Find where the given text appears and provide that cell's center as (x, y) coordinate. 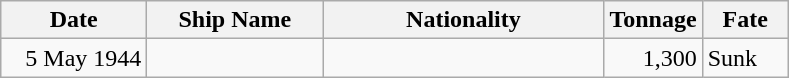
5 May 1944 (74, 58)
Fate (745, 20)
Date (74, 20)
Sunk (745, 58)
1,300 (653, 58)
Ship Name (235, 20)
Nationality (464, 20)
Tonnage (653, 20)
